Scan for the cell matching the given text and deliver its (x, y) coordinate at center. 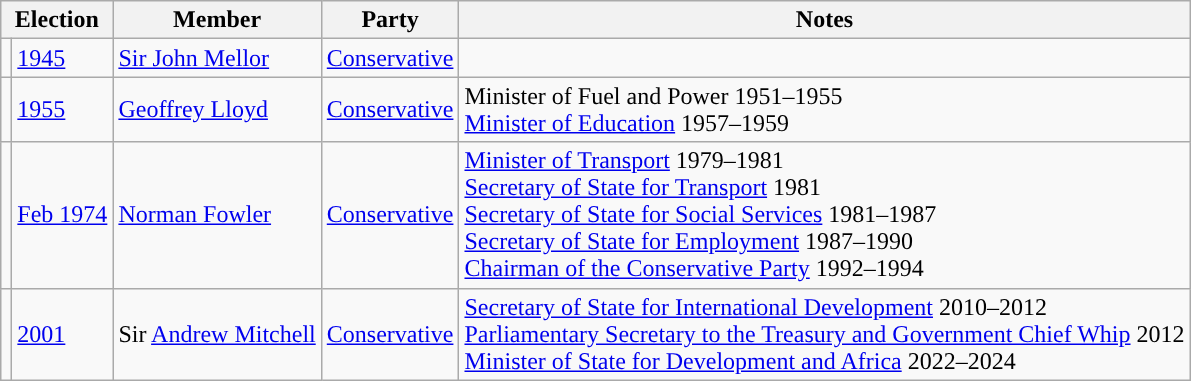
Sir John Mellor (217, 58)
Election (57, 20)
2001 (62, 334)
Party (390, 20)
Member (217, 20)
Geoffrey Lloyd (217, 110)
Feb 1974 (62, 215)
Notes (824, 20)
1945 (62, 58)
Minister of Fuel and Power 1951–1955Minister of Education 1957–1959 (824, 110)
Sir Andrew Mitchell (217, 334)
Norman Fowler (217, 215)
1955 (62, 110)
